Scan for the cell matching the given text and deliver its (x, y) coordinate at center. 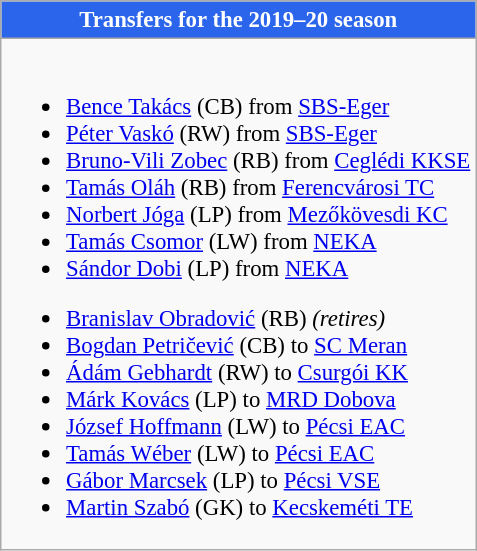
Transfers for the 2019–20 season (238, 20)
